From the cell containing the given text, extract its center point as [x, y] coordinate. 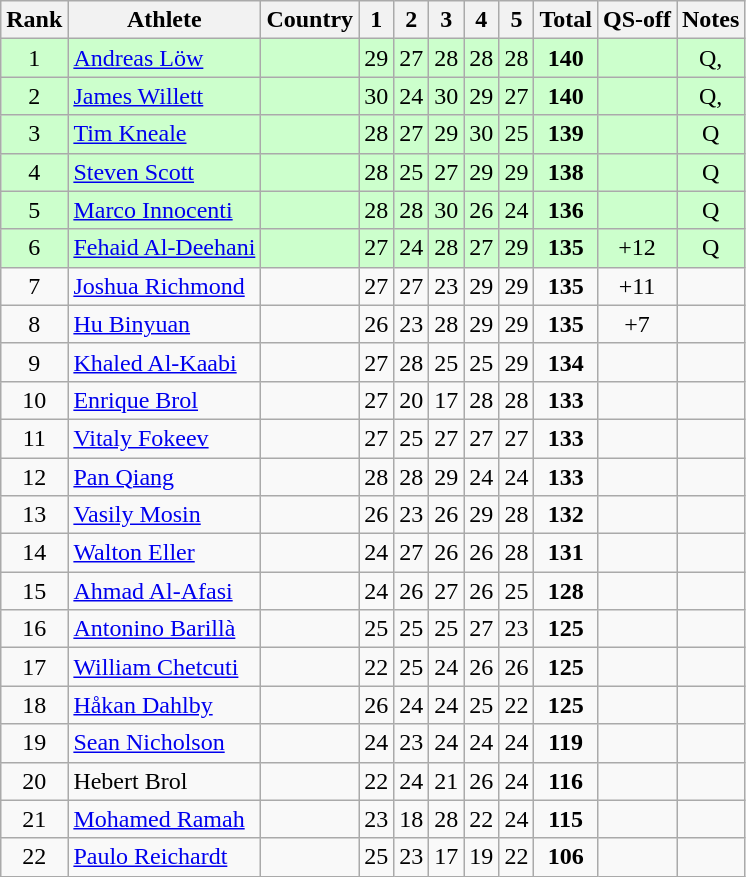
Hebert Brol [164, 781]
Country [310, 20]
8 [34, 324]
14 [34, 553]
139 [566, 134]
Khaled Al-Kaabi [164, 362]
Total [566, 20]
Steven Scott [164, 172]
Ahmad Al-Afasi [164, 591]
+12 [636, 248]
Andreas Löw [164, 58]
16 [34, 629]
134 [566, 362]
Marco Innocenti [164, 210]
Paulo Reichardt [164, 857]
13 [34, 515]
Vasily Mosin [164, 515]
116 [566, 781]
Mohamed Ramah [164, 819]
138 [566, 172]
Walton Eller [164, 553]
Enrique Brol [164, 400]
Vitaly Fokeev [164, 438]
128 [566, 591]
William Chetcuti [164, 667]
Antonino Barillà [164, 629]
Rank [34, 20]
11 [34, 438]
Pan Qiang [164, 477]
QS-off [636, 20]
Athlete [164, 20]
15 [34, 591]
Sean Nicholson [164, 743]
131 [566, 553]
12 [34, 477]
Hu Binyuan [164, 324]
Tim Kneale [164, 134]
106 [566, 857]
Joshua Richmond [164, 286]
+11 [636, 286]
119 [566, 743]
6 [34, 248]
9 [34, 362]
115 [566, 819]
+7 [636, 324]
10 [34, 400]
James Willett [164, 96]
Håkan Dahlby [164, 705]
136 [566, 210]
Fehaid Al-Deehani [164, 248]
132 [566, 515]
7 [34, 286]
Notes [710, 20]
